Return the (x, y) coordinate for the center point of the cell that contains the specified text.  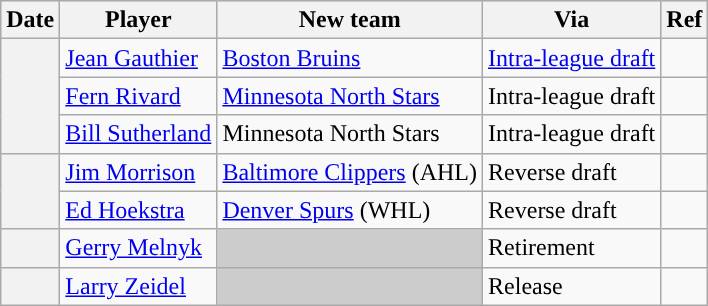
Fern Rivard (138, 96)
Ed Hoekstra (138, 210)
Release (572, 286)
New team (350, 20)
Jim Morrison (138, 172)
Baltimore Clippers (AHL) (350, 172)
Jean Gauthier (138, 58)
Bill Sutherland (138, 134)
Retirement (572, 248)
Boston Bruins (350, 58)
Gerry Melnyk (138, 248)
Ref (684, 20)
Player (138, 20)
Larry Zeidel (138, 286)
Date (30, 20)
Denver Spurs (WHL) (350, 210)
Via (572, 20)
